Return [x, y] of the center of cell containing provided text 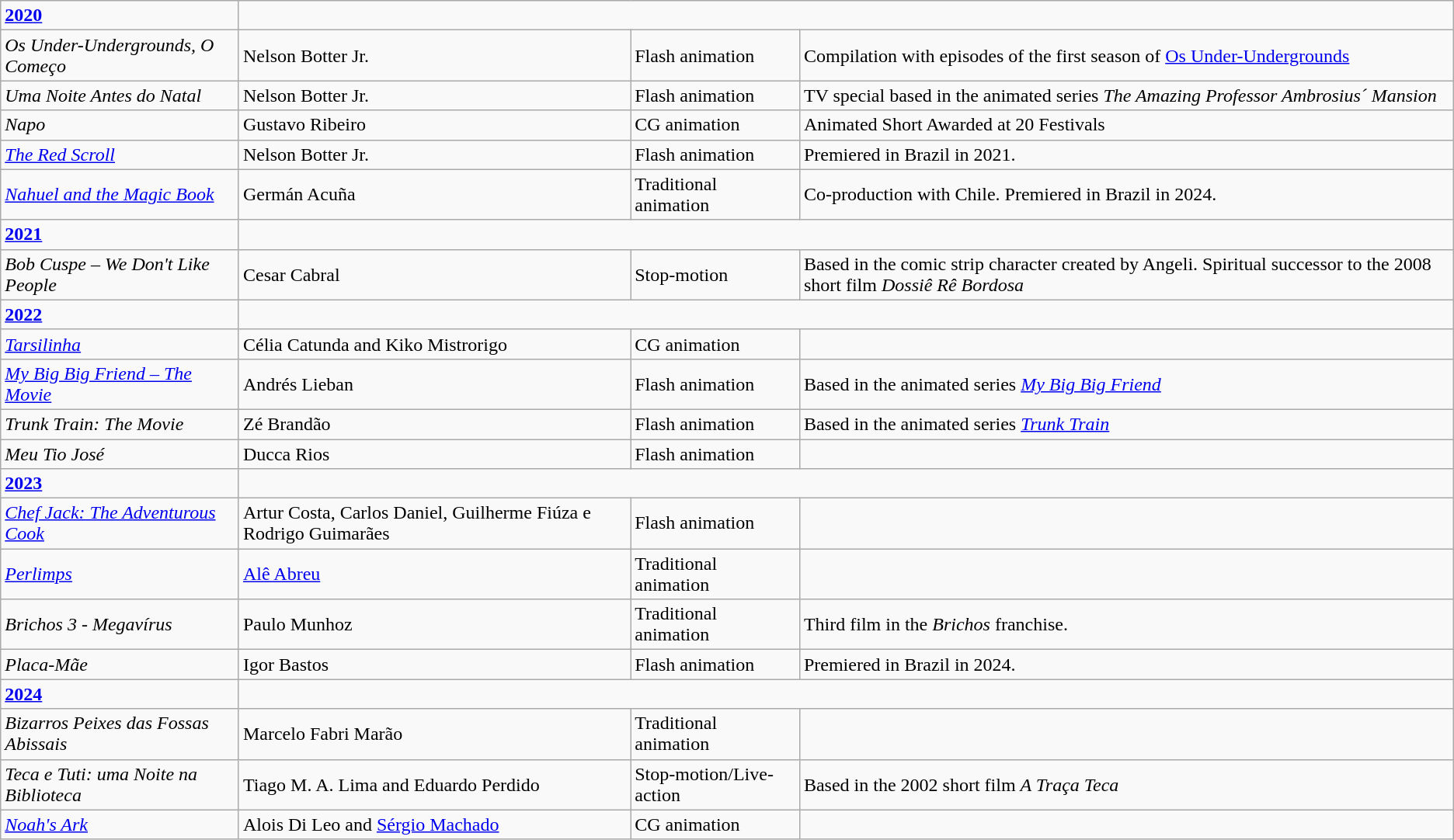
Zé Brandão [434, 424]
Os Under-Undergrounds, O Começo [120, 56]
Placa-Mãe [120, 665]
Marcelo Fabri Marão [434, 734]
Tarsilinha [120, 344]
Perlimps [120, 574]
Ducca Rios [434, 454]
Chef Jack: The Adventurous Cook [120, 523]
Noah's Ark [120, 824]
Gustavo Ribeiro [434, 125]
Bizarros Peixes das Fossas Abissais [120, 734]
Célia Catunda and Kiko Mistrorigo [434, 344]
Stop-motion [715, 275]
Cesar Cabral [434, 275]
Tiago M. A. Lima and Eduardo Perdido [434, 784]
2024 [120, 694]
Alois Di Leo and Sérgio Machado [434, 824]
Third film in the Brichos franchise. [1126, 624]
Compilation with episodes of the first season of Os Under-Undergrounds [1126, 56]
Animated Short Awarded at 20 Festivals [1126, 125]
Nahuel and the Magic Book [120, 194]
Andrés Lieban [434, 384]
Teca e Tuti: uma Noite na Biblioteca [120, 784]
Co-production with Chile. Premiered in Brazil in 2024. [1126, 194]
Based in the animated series My Big Big Friend [1126, 384]
2021 [120, 234]
Stop-motion/Live-action [715, 784]
Premiered in Brazil in 2024. [1126, 665]
Trunk Train: The Movie [120, 424]
Brichos 3 - Megavírus [120, 624]
Uma Noite Antes do Natal [120, 95]
The Red Scroll [120, 154]
2023 [120, 484]
Igor Bastos [434, 665]
Alê Abreu [434, 574]
Artur Costa, Carlos Daniel, Guilherme Fiúza e Rodrigo Guimarães [434, 523]
Germán Acuña [434, 194]
Meu Tio José [120, 454]
Bob Cuspe – We Don't Like People [120, 275]
Based in the animated series Trunk Train [1126, 424]
Premiered in Brazil in 2021. [1126, 154]
2022 [120, 314]
2020 [120, 16]
Based in the 2002 short film A Traça Teca [1126, 784]
Based in the comic strip character created by Angeli. Spiritual successor to the 2008 short film Dossiê Rê Bordosa [1126, 275]
Napo [120, 125]
Paulo Munhoz [434, 624]
My Big Big Friend – The Movie [120, 384]
TV special based in the animated series The Amazing Professor Ambrosius´ Mansion [1126, 95]
